Return (X, Y) of the center of cell containing provided text 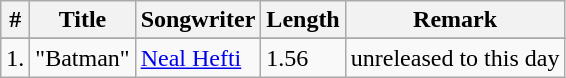
Songwriter (198, 20)
Title (82, 20)
# (16, 20)
unreleased to this day (455, 58)
"Batman" (82, 58)
Remark (455, 20)
1.56 (303, 58)
Length (303, 20)
Neal Hefti (198, 58)
1. (16, 58)
